Output the [X, Y] coordinate of the center of the cell containing the given text.  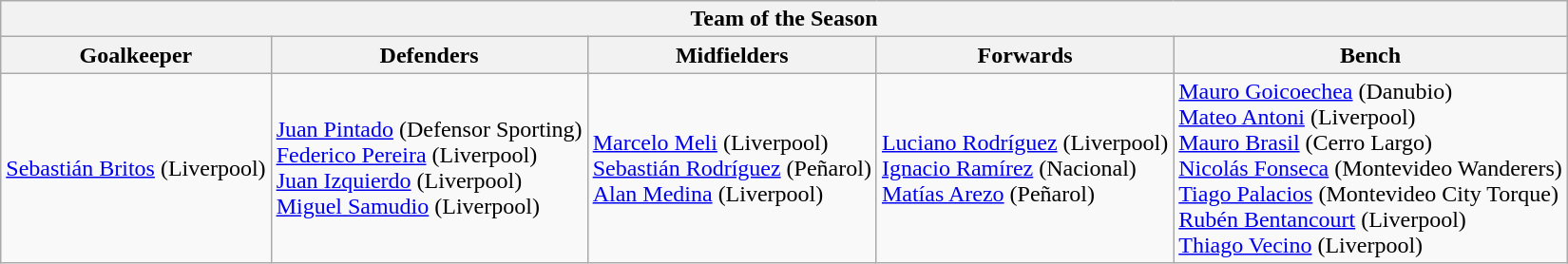
Bench [1370, 55]
Marcelo Meli (Liverpool) Sebastián Rodríguez (Peñarol) Alan Medina (Liverpool) [732, 168]
Forwards [1024, 55]
Juan Pintado (Defensor Sporting) Federico Pereira (Liverpool) Juan Izquierdo (Liverpool) Miguel Samudio (Liverpool) [430, 168]
Goalkeeper [136, 55]
Luciano Rodríguez (Liverpool) Ignacio Ramírez (Nacional) Matías Arezo (Peñarol) [1024, 168]
Midfielders [732, 55]
Team of the Season [785, 19]
Defenders [430, 55]
Sebastián Britos (Liverpool) [136, 168]
